Detect which cell encompasses the target text, then output its [x, y] center coordinate. 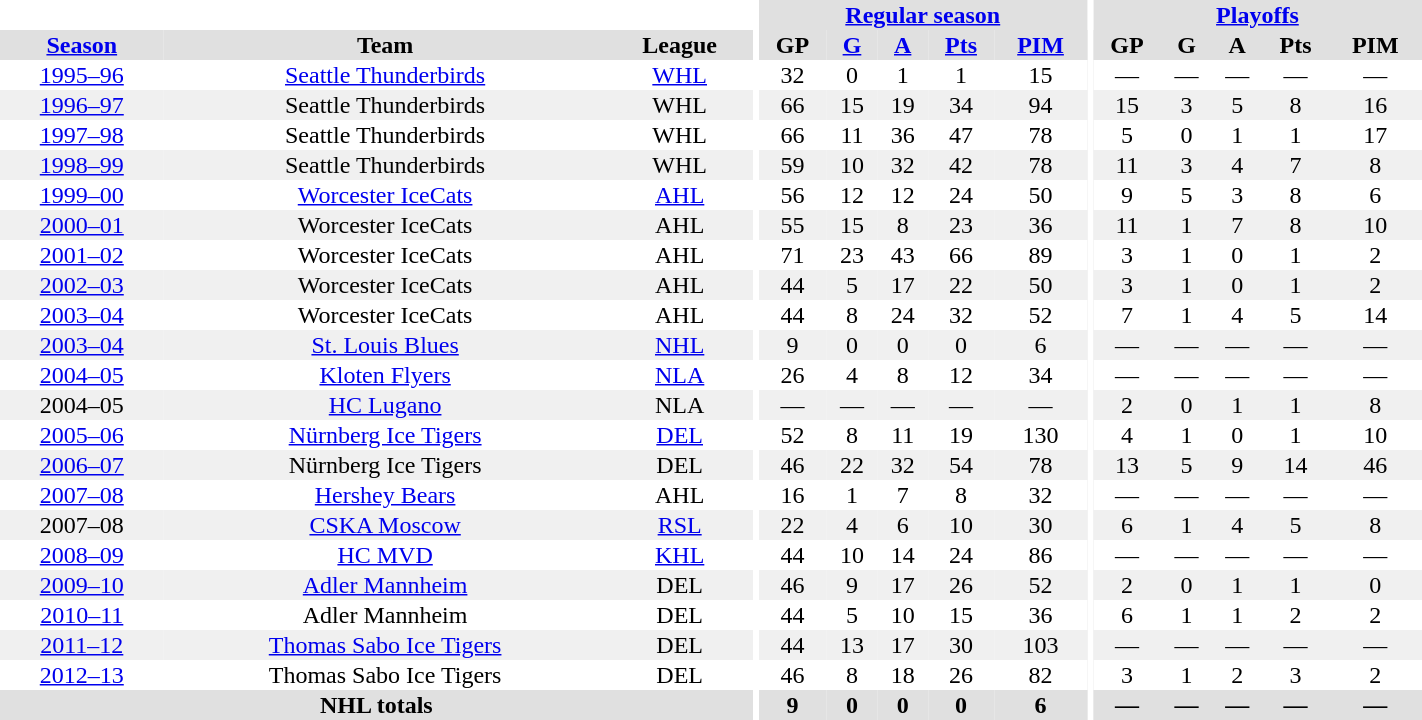
47 [961, 135]
89 [1040, 255]
1998–99 [82, 165]
2000–01 [82, 225]
St. Louis Blues [386, 345]
Hershey Bears [386, 495]
NHL [680, 345]
103 [1040, 645]
2006–07 [82, 465]
KHL [680, 555]
HC MVD [386, 555]
82 [1040, 675]
RSL [680, 525]
56 [792, 195]
2011–12 [82, 645]
71 [792, 255]
1995–96 [82, 75]
1997–98 [82, 135]
2001–02 [82, 255]
1999–00 [82, 195]
HC Lugano [386, 405]
Playoffs [1258, 15]
86 [1040, 555]
130 [1040, 435]
59 [792, 165]
1996–97 [82, 105]
94 [1040, 105]
NHL totals [376, 705]
2002–03 [82, 285]
2009–10 [82, 585]
2010–11 [82, 615]
CSKA Moscow [386, 525]
Team [386, 45]
Regular season [922, 15]
43 [902, 255]
2012–13 [82, 675]
42 [961, 165]
18 [902, 675]
Kloten Flyers [386, 375]
55 [792, 225]
Season [82, 45]
League [680, 45]
2008–09 [82, 555]
2005–06 [82, 435]
54 [961, 465]
